Scan for the cell matching the given text and deliver its (X, Y) coordinate at center. 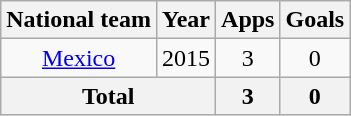
2015 (186, 58)
Apps (248, 20)
National team (79, 20)
Mexico (79, 58)
Year (186, 20)
Goals (315, 20)
Total (108, 96)
